Identify which cell holds the provided text, then report its (X, Y) central coordinate. 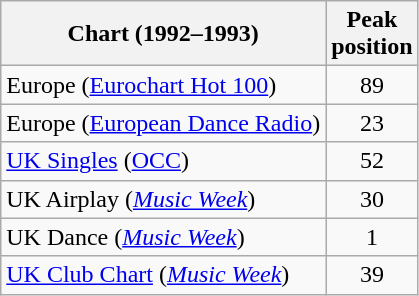
Chart (1992–1993) (164, 34)
39 (372, 275)
UK Dance (Music Week) (164, 237)
23 (372, 123)
52 (372, 161)
30 (372, 199)
UK Singles (OCC) (164, 161)
UK Club Chart (Music Week) (164, 275)
UK Airplay (Music Week) (164, 199)
Peakposition (372, 34)
1 (372, 237)
89 (372, 85)
Europe (European Dance Radio) (164, 123)
Europe (Eurochart Hot 100) (164, 85)
